Output the [x, y] coordinate of the center of the cell containing the given text.  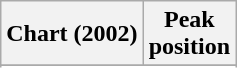
Chart (2002) [72, 34]
Peak position [189, 34]
